Output the (x, y) coordinate of the center of the cell containing the given text.  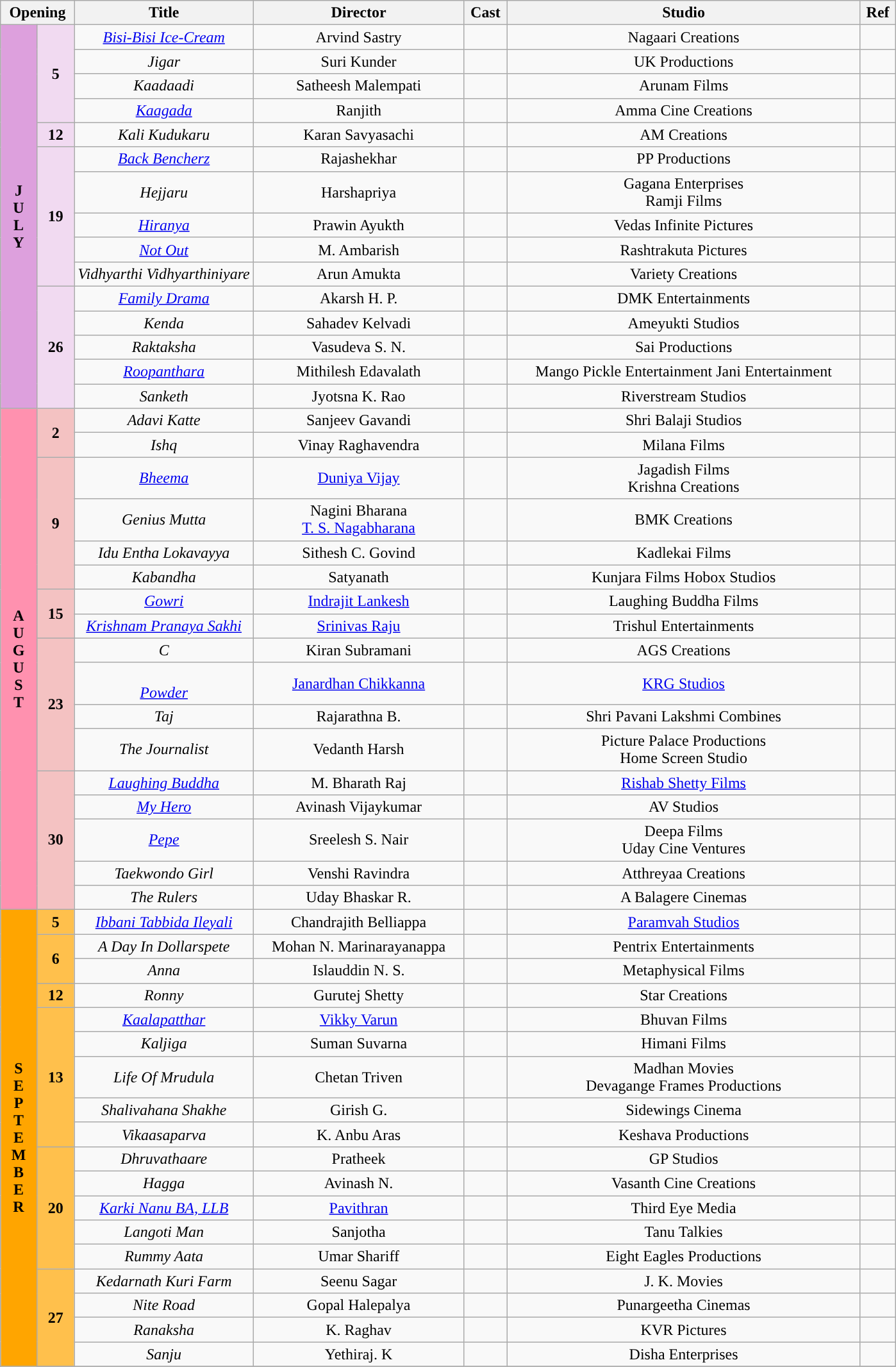
Rajashekhar (359, 159)
Adavi Katte (164, 421)
Kali Kudukaru (164, 135)
Chetan Triven (359, 1077)
BMK Creations (683, 519)
JULY (19, 217)
Girish G. (359, 1110)
23 (55, 704)
M. Ambarish (359, 249)
Kunjara Films Hobox Studios (683, 577)
Variety Creations (683, 274)
The Journalist (164, 749)
Eight Eagles Productions (683, 1257)
Sai Productions (683, 348)
27 (55, 1318)
Sithesh C. Govind (359, 553)
Chandrajith Belliappa (359, 922)
Nagaari Creations (683, 37)
Hejjaru (164, 192)
Gurutej Shetty (359, 995)
Vedanth Harsh (359, 749)
Pratheek (359, 1159)
Rummy Aata (164, 1257)
Pepe (164, 840)
Arun Amukta (359, 274)
Kadlekai Films (683, 553)
Kenda (164, 323)
Metaphysical Films (683, 971)
KRG Studios (683, 683)
Gopal Halepalya (359, 1305)
Kabandha (164, 577)
Akarsh H. P. (359, 298)
Ishq (164, 445)
The Rulers (164, 898)
Rashtrakuta Pictures (683, 249)
Nite Road (164, 1305)
Uday Bhaskar R. (359, 898)
Taj (164, 716)
Keshava Productions (683, 1134)
Ronny (164, 995)
Laughing Buddha Films (683, 601)
Back Bencherz (164, 159)
A Balagere Cinemas (683, 898)
Kiran Subramani (359, 650)
Life Of Mrudula (164, 1077)
Riverstream Studios (683, 396)
Kaadaadi (164, 86)
Yethiraj. K (359, 1354)
Deepa FilmsUday Cine Ventures (683, 840)
Ranaksha (164, 1330)
13 (55, 1077)
Krishnam Pranaya Sakhi (164, 626)
Rajarathna B. (359, 716)
Amma Cine Creations (683, 110)
Taekwondo Girl (164, 873)
Kedarnath Kuri Farm (164, 1281)
Vikaasaparva (164, 1134)
Shri Balaji Studios (683, 421)
Shri Pavani Lakshmi Combines (683, 716)
Hiranya (164, 225)
Anna (164, 971)
GP Studios (683, 1159)
AV Studios (683, 807)
Gowri (164, 601)
Islauddin N. S. (359, 971)
Venshi Ravindra (359, 873)
Picture Palace ProductionsHome Screen Studio (683, 749)
Star Creations (683, 995)
Kaljiga (164, 1044)
26 (55, 347)
Director (359, 13)
6 (55, 959)
Ibbani Tabbida Ileyali (164, 922)
Milana Films (683, 445)
AGS Creations (683, 650)
Langoti Man (164, 1232)
Rishab Shetty Films (683, 783)
AUGUST (19, 659)
Punargeetha Cinemas (683, 1305)
Third Eye Media (683, 1207)
Sidewings Cinema (683, 1110)
Arvind Sastry (359, 37)
Suman Suvarna (359, 1044)
Kaalapatthar (164, 1019)
Indrajit Lankesh (359, 601)
Seenu Sagar (359, 1281)
20 (55, 1207)
Bisi-Bisi Ice-Cream (164, 37)
Family Drama (164, 298)
Cast (486, 13)
30 (55, 840)
Arunam Films (683, 86)
A Day In Dollarspete (164, 946)
My Hero (164, 807)
Karan Savyasachi (359, 135)
Nagini BharanaT. S. Nagabharana (359, 519)
Suri Kunder (359, 62)
Opening (37, 13)
Dhruvathaare (164, 1159)
Studio (683, 13)
Kaagada (164, 110)
Trishul Entertainments (683, 626)
Roopanthara (164, 372)
K. Anbu Aras (359, 1134)
SEPTEMBER (19, 1138)
2 (55, 433)
Vinay Raghavendra (359, 445)
Title (164, 13)
Avinash N. (359, 1183)
Vedas Infinite Pictures (683, 225)
Satheesh Malempati (359, 86)
Ameyukti Studios (683, 323)
KVR Pictures (683, 1330)
Sanju (164, 1354)
Janardhan Chikkanna (359, 683)
Duniya Vijay (359, 478)
Srinivas Raju (359, 626)
Genius Mutta (164, 519)
Atthreyaa Creations (683, 873)
Jyotsna K. Rao (359, 396)
C (164, 650)
Sanjotha (359, 1232)
Sreelesh S. Nair (359, 840)
Umar Shariff (359, 1257)
Bhuvan Films (683, 1019)
Idu Entha Lokavayya (164, 553)
Vasudeva S. N. (359, 348)
Disha Enterprises (683, 1354)
Jigar (164, 62)
Satyanath (359, 577)
Vasanth Cine Creations (683, 1183)
Raktaksha (164, 348)
DMK Entertainments (683, 298)
Paramvah Studios (683, 922)
Gagana Enterprises Ramji Films (683, 192)
Madhan MoviesDevagange Frames Productions (683, 1077)
19 (55, 217)
Mohan N. Marinarayanappa (359, 946)
Shalivahana Shakhe (164, 1110)
Avinash Vijaykumar (359, 807)
Pentrix Entertainments (683, 946)
Hagga (164, 1183)
Pavithran (359, 1207)
K. Raghav (359, 1330)
Mango Pickle Entertainment Jani Entertainment (683, 372)
Sahadev Kelvadi (359, 323)
Himani Films (683, 1044)
Karki Nanu BA, LLB (164, 1207)
Sanjeev Gavandi (359, 421)
M. Bharath Raj (359, 783)
J. K. Movies (683, 1281)
Prawin Ayukth (359, 225)
Jagadish FilmsKrishna Creations (683, 478)
9 (55, 523)
Tanu Talkies (683, 1232)
Ref (878, 13)
Mithilesh Edavalath (359, 372)
Powder (164, 683)
Harshapriya (359, 192)
Vidhyarthi Vidhyarthiniyare (164, 274)
15 (55, 614)
Bheema (164, 478)
AM Creations (683, 135)
Vikky Varun (359, 1019)
Sanketh (164, 396)
PP Productions (683, 159)
Ranjith (359, 110)
Laughing Buddha (164, 783)
Not Out (164, 249)
UK Productions (683, 62)
